Return [X, Y] of the center of cell containing provided text 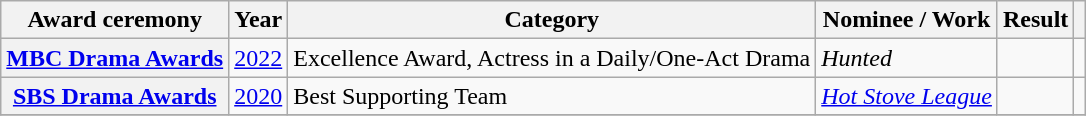
Result [1035, 20]
MBC Drama Awards [115, 58]
Best Supporting Team [552, 96]
SBS Drama Awards [115, 96]
Nominee / Work [907, 20]
Year [258, 20]
Hunted [907, 58]
Category [552, 20]
2022 [258, 58]
Hot Stove League [907, 96]
Excellence Award, Actress in a Daily/One-Act Drama [552, 58]
Award ceremony [115, 20]
2020 [258, 96]
